Determine the (x, y) coordinate at the center of the cell enclosing the given text.  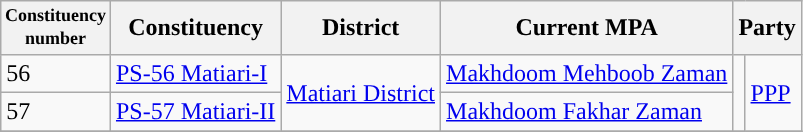
Matiari District (361, 92)
District (361, 28)
Party (767, 28)
Makhdoom Fakhar Zaman (587, 111)
Constituency (195, 28)
PPP (773, 92)
Current MPA (587, 28)
PS-57 Matiari-II (195, 111)
PS-56 Matiari-I (195, 73)
56 (56, 73)
Makhdoom Mehboob Zaman (587, 73)
Constituency number (56, 28)
57 (56, 111)
